Scan for the cell matching the given text and deliver its [x, y] coordinate at center. 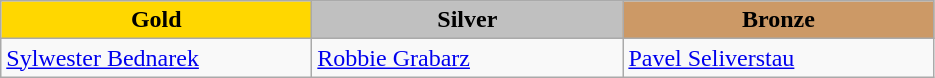
Silver [468, 20]
Gold [156, 20]
Robbie Grabarz [468, 58]
Pavel Seliverstau [778, 58]
Bronze [778, 20]
Sylwester Bednarek [156, 58]
